Locate the cell with the specified text and output its (x, y) center coordinate. 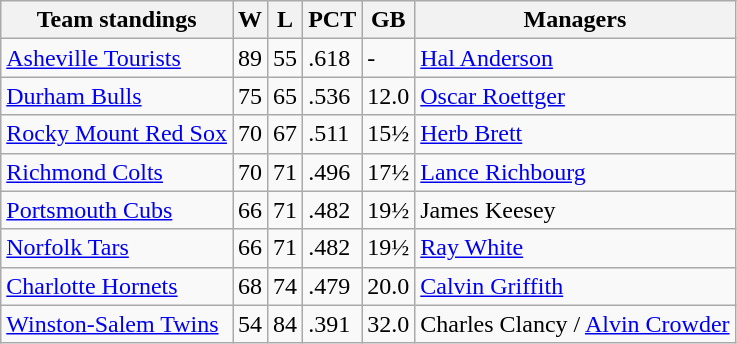
Herb Brett (575, 134)
Team standings (117, 20)
.511 (332, 134)
54 (250, 324)
32.0 (388, 324)
.536 (332, 96)
Richmond Colts (117, 172)
Managers (575, 20)
Charlotte Hornets (117, 286)
W (250, 20)
65 (286, 96)
Rocky Mount Red Sox (117, 134)
12.0 (388, 96)
Durham Bulls (117, 96)
75 (250, 96)
Calvin Griffith (575, 286)
GB (388, 20)
Charles Clancy / Alvin Crowder (575, 324)
PCT (332, 20)
55 (286, 58)
Oscar Roettger (575, 96)
Hal Anderson (575, 58)
67 (286, 134)
20.0 (388, 286)
James Keesey (575, 210)
.391 (332, 324)
L (286, 20)
Ray White (575, 248)
Portsmouth Cubs (117, 210)
Norfolk Tars (117, 248)
.618 (332, 58)
68 (250, 286)
89 (250, 58)
74 (286, 286)
.496 (332, 172)
84 (286, 324)
Lance Richbourg (575, 172)
Winston-Salem Twins (117, 324)
15½ (388, 134)
Asheville Tourists (117, 58)
.479 (332, 286)
- (388, 58)
17½ (388, 172)
